Return (X, Y) of the center of cell containing provided text 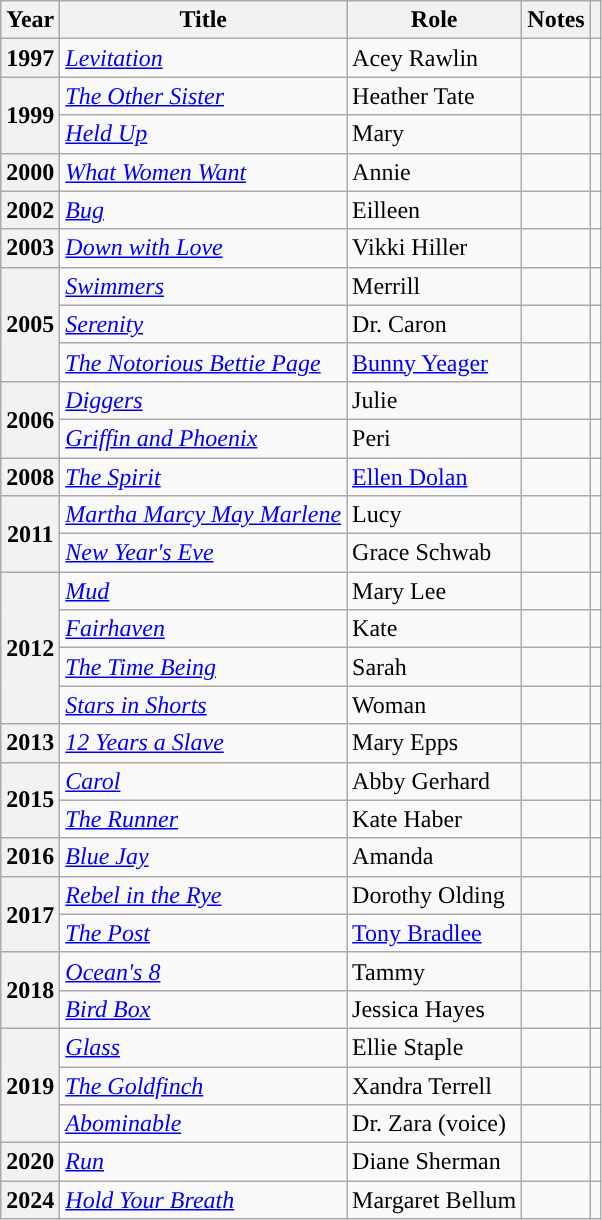
Vikki Hiller (434, 248)
Swimmers (204, 286)
Lucy (434, 515)
2018 (30, 990)
Xandra Terrell (434, 1085)
2006 (30, 419)
The Notorious Bettie Page (204, 362)
What Women Want (204, 172)
Sarah (434, 667)
Kate (434, 629)
The Other Sister (204, 96)
Notes (556, 20)
Dr. Caron (434, 324)
2000 (30, 172)
Grace Schwab (434, 553)
Title (204, 20)
Serenity (204, 324)
2016 (30, 857)
Tammy (434, 971)
Acey Rawlin (434, 58)
Diggers (204, 400)
Blue Jay (204, 857)
Stars in Shorts (204, 705)
Rebel in the Rye (204, 895)
Fairhaven (204, 629)
Tony Bradlee (434, 933)
Annie (434, 172)
Down with Love (204, 248)
2002 (30, 210)
Kate Haber (434, 819)
The Post (204, 933)
The Goldfinch (204, 1085)
The Time Being (204, 667)
Abominable (204, 1124)
Margaret Bellum (434, 1200)
1997 (30, 58)
2005 (30, 324)
Held Up (204, 134)
Peri (434, 438)
The Runner (204, 819)
Mary Epps (434, 743)
2008 (30, 477)
2017 (30, 914)
Glass (204, 1047)
Mary (434, 134)
2019 (30, 1085)
Eilleen (434, 210)
The Spirit (204, 477)
Griffin and Phoenix (204, 438)
2024 (30, 1200)
Mud (204, 591)
Levitation (204, 58)
Dorothy Olding (434, 895)
Heather Tate (434, 96)
Merrill (434, 286)
Ellie Staple (434, 1047)
2020 (30, 1162)
12 Years a Slave (204, 743)
2015 (30, 800)
Carol (204, 781)
New Year's Eve (204, 553)
Role (434, 20)
2012 (30, 648)
Abby Gerhard (434, 781)
2003 (30, 248)
Jessica Hayes (434, 1009)
Julie (434, 400)
Mary Lee (434, 591)
Bug (204, 210)
2013 (30, 743)
Diane Sherman (434, 1162)
Ellen Dolan (434, 477)
Dr. Zara (voice) (434, 1124)
Bunny Yeager (434, 362)
Hold Your Breath (204, 1200)
1999 (30, 115)
2011 (30, 534)
Run (204, 1162)
Amanda (434, 857)
Woman (434, 705)
Bird Box (204, 1009)
Ocean's 8 (204, 971)
Year (30, 20)
Martha Marcy May Marlene (204, 515)
